Determine the [X, Y] coordinate at the center of the cell enclosing the given text.  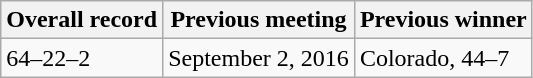
64–22–2 [82, 58]
September 2, 2016 [259, 58]
Previous winner [443, 20]
Overall record [82, 20]
Colorado, 44–7 [443, 58]
Previous meeting [259, 20]
